Extract the [X, Y] coordinate from the center of the cell holding the provided text.  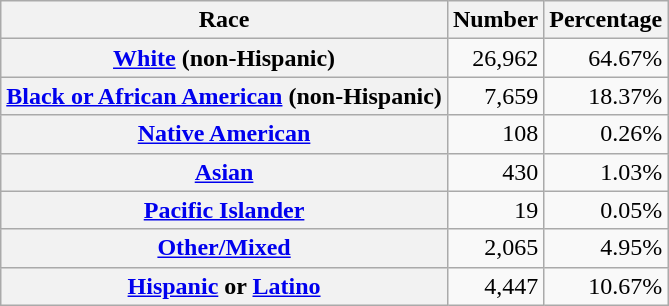
Other/Mixed [224, 248]
Number [495, 20]
2,065 [495, 248]
4.95% [606, 248]
Pacific Islander [224, 210]
7,659 [495, 96]
1.03% [606, 172]
Race [224, 20]
Black or African American (non-Hispanic) [224, 96]
108 [495, 134]
19 [495, 210]
64.67% [606, 58]
White (non-Hispanic) [224, 58]
Percentage [606, 20]
Native American [224, 134]
10.67% [606, 286]
26,962 [495, 58]
430 [495, 172]
Asian [224, 172]
Hispanic or Latino [224, 286]
18.37% [606, 96]
0.05% [606, 210]
0.26% [606, 134]
4,447 [495, 286]
